Pinpoint the cell where the given text exists, returning its (x, y) midpoint coordinate. 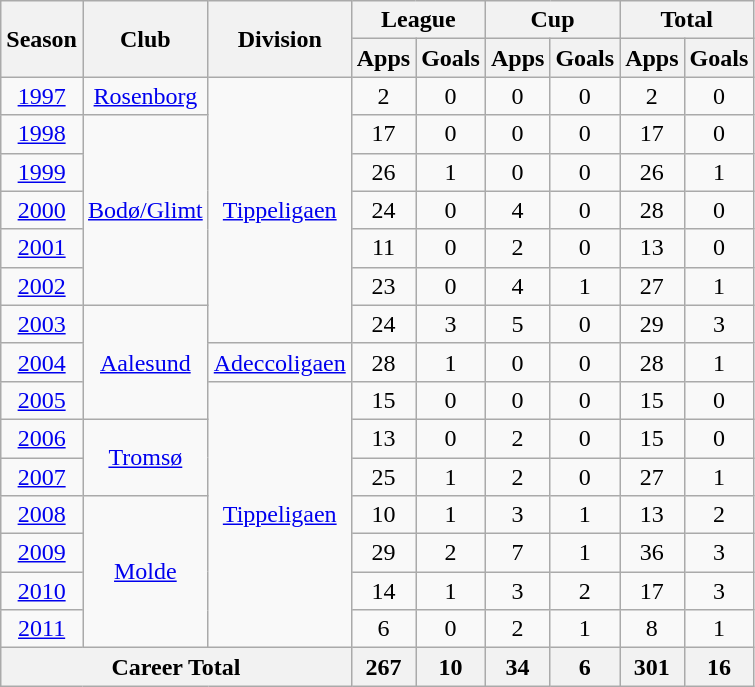
7 (517, 553)
1999 (42, 172)
267 (383, 667)
2007 (42, 477)
Division (280, 39)
2009 (42, 553)
2002 (42, 286)
Season (42, 39)
34 (517, 667)
Adeccoligaen (280, 362)
Career Total (176, 667)
2001 (42, 248)
23 (383, 286)
36 (652, 553)
2005 (42, 400)
11 (383, 248)
Aalesund (145, 362)
2006 (42, 438)
1997 (42, 96)
2010 (42, 591)
2000 (42, 210)
Club (145, 39)
14 (383, 591)
Bodø/Glimt (145, 210)
5 (517, 324)
League (418, 20)
2011 (42, 629)
Rosenborg (145, 96)
301 (652, 667)
25 (383, 477)
2003 (42, 324)
Total (687, 20)
Cup (552, 20)
2004 (42, 362)
Molde (145, 572)
8 (652, 629)
2008 (42, 515)
Tromsø (145, 457)
16 (719, 667)
1998 (42, 134)
